Identify which cell holds the provided text, then report its [X, Y] central coordinate. 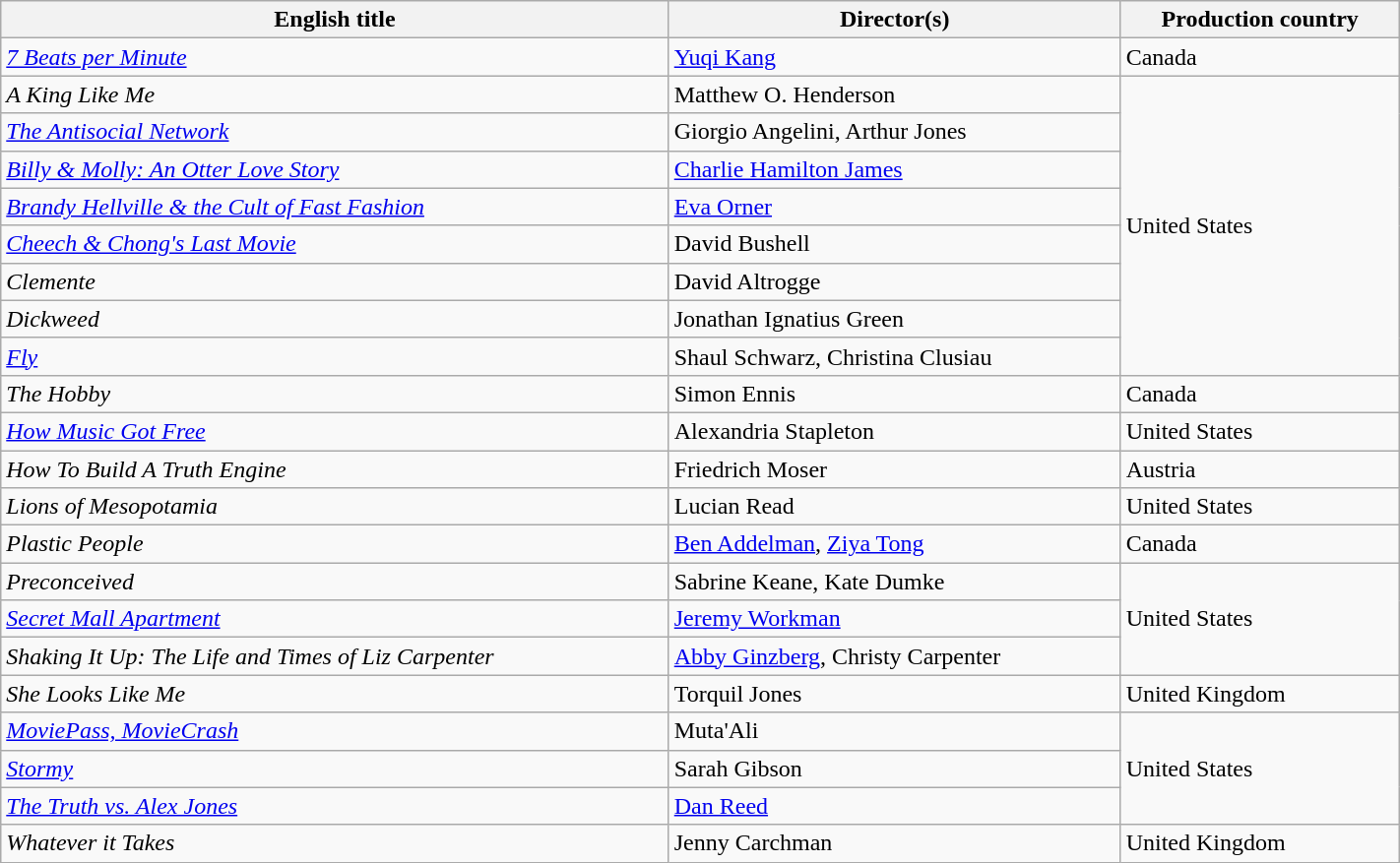
Alexandria Stapleton [894, 431]
Lions of Mesopotamia [335, 507]
Cheech & Chong's Last Movie [335, 244]
Charlie Hamilton James [894, 169]
A King Like Me [335, 94]
Sabrine Keane, Kate Dumke [894, 582]
How Music Got Free [335, 431]
She Looks Like Me [335, 694]
Ben Addelman, Ziya Tong [894, 544]
Shaking It Up: The Life and Times of Liz Carpenter [335, 656]
Yuqi Kang [894, 57]
Billy & Molly: An Otter Love Story [335, 169]
Lucian Read [894, 507]
Brandy Hellville & the Cult of Fast Fashion [335, 207]
The Antisocial Network [335, 132]
David Altrogge [894, 281]
Jenny Carchman [894, 843]
The Truth vs. Alex Jones [335, 806]
Dickweed [335, 319]
Stormy [335, 769]
Secret Mall Apartment [335, 619]
Jonathan Ignatius Green [894, 319]
Production country [1260, 20]
Plastic People [335, 544]
Eva Orner [894, 207]
Dan Reed [894, 806]
Director(s) [894, 20]
Austria [1260, 469]
How To Build A Truth Engine [335, 469]
Preconceived [335, 582]
7 Beats per Minute [335, 57]
Muta'Ali [894, 731]
Torquil Jones [894, 694]
The Hobby [335, 394]
Jeremy Workman [894, 619]
English title [335, 20]
Abby Ginzberg, Christy Carpenter [894, 656]
MoviePass, MovieCrash [335, 731]
Whatever it Takes [335, 843]
Clemente [335, 281]
Shaul Schwarz, Christina Clusiau [894, 356]
Giorgio Angelini, Arthur Jones [894, 132]
Friedrich Moser [894, 469]
Matthew O. Henderson [894, 94]
Sarah Gibson [894, 769]
Fly [335, 356]
David Bushell [894, 244]
Simon Ennis [894, 394]
